From the cell containing the given text, extract its center point as (X, Y) coordinate. 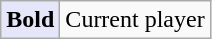
Current player (135, 20)
Bold (30, 20)
